From the cell containing the given text, extract its center point as (X, Y) coordinate. 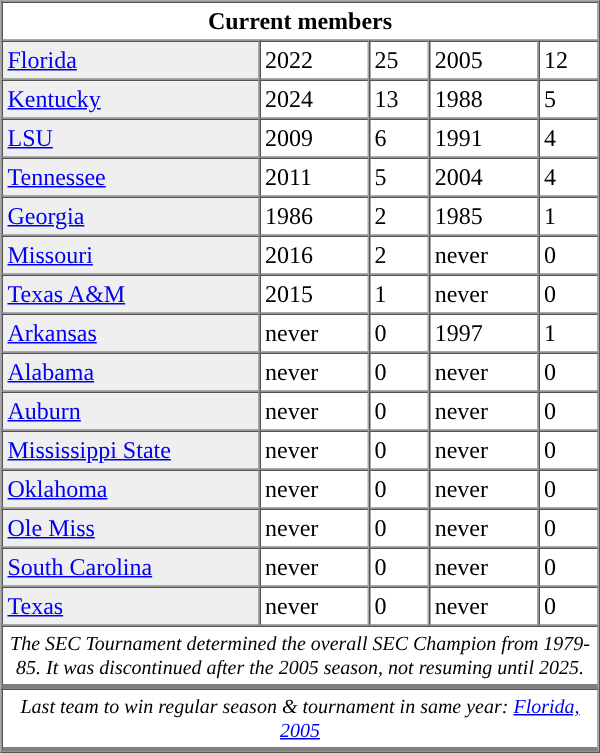
Kentucky (130, 100)
Mississippi State (130, 450)
Arkansas (130, 334)
The SEC Tournament determined the overall SEC Champion from 1979-85. It was discontinued after the 2005 season, not resuming until 2025. (300, 658)
1988 (484, 100)
Texas (130, 606)
Georgia (130, 216)
12 (568, 60)
LSU (130, 138)
2022 (314, 60)
Texas A&M (130, 294)
25 (398, 60)
13 (398, 100)
Last team to win regular season & tournament in same year: Florida, 2005 (300, 720)
Current members (300, 22)
2015 (314, 294)
2024 (314, 100)
2005 (484, 60)
Florida (130, 60)
Auburn (130, 412)
South Carolina (130, 568)
1986 (314, 216)
2016 (314, 256)
1985 (484, 216)
Missouri (130, 256)
Tennessee (130, 178)
Ole Miss (130, 528)
2009 (314, 138)
2011 (314, 178)
1991 (484, 138)
2004 (484, 178)
6 (398, 138)
1997 (484, 334)
Oklahoma (130, 490)
Alabama (130, 372)
